Output the [x, y] coordinate of the center of the cell containing the given text.  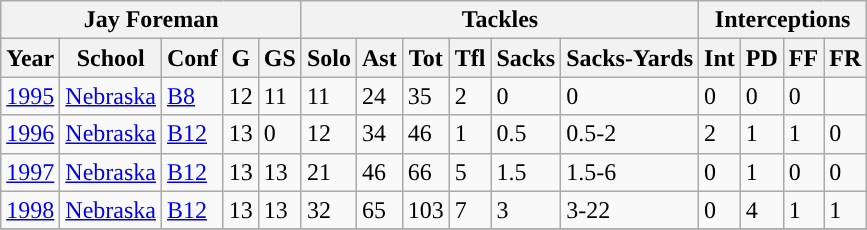
Year [30, 58]
Tackles [500, 20]
GS [280, 58]
21 [328, 172]
School [111, 58]
Sacks [526, 58]
1.5 [526, 172]
103 [426, 210]
66 [426, 172]
5 [470, 172]
Int [720, 58]
Sacks-Yards [630, 58]
0.5 [526, 134]
1.5-6 [630, 172]
32 [328, 210]
24 [379, 96]
4 [762, 210]
Tfl [470, 58]
PD [762, 58]
3-22 [630, 210]
B8 [193, 96]
34 [379, 134]
Solo [328, 58]
Ast [379, 58]
65 [379, 210]
7 [470, 210]
Conf [193, 58]
Tot [426, 58]
1997 [30, 172]
FF [803, 58]
Interceptions [783, 20]
FR [846, 58]
3 [526, 210]
35 [426, 96]
1998 [30, 210]
0.5-2 [630, 134]
Jay Foreman [152, 20]
1995 [30, 96]
G [240, 58]
1996 [30, 134]
